Capture the cell that displays the provided text and extract its [X, Y] central coordinate. 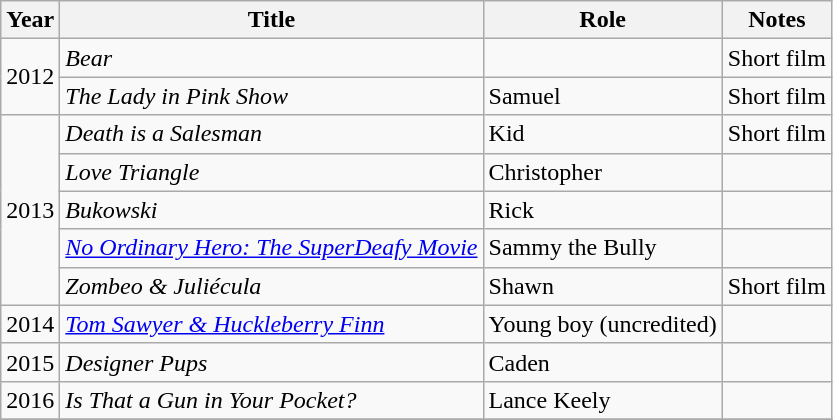
Rick [602, 210]
2014 [30, 324]
Zombeo & Juliécula [272, 286]
No Ordinary Hero: The SuperDeafy Movie [272, 248]
The Lady in Pink Show [272, 96]
Young boy (uncredited) [602, 324]
Designer Pups [272, 362]
2013 [30, 210]
2012 [30, 77]
Bukowski [272, 210]
Notes [776, 20]
Kid [602, 134]
Samuel [602, 96]
Sammy the Bully [602, 248]
Christopher [602, 172]
Love Triangle [272, 172]
Is That a Gun in Your Pocket? [272, 400]
Title [272, 20]
Lance Keely [602, 400]
Shawn [602, 286]
Death is a Salesman [272, 134]
Caden [602, 362]
Tom Sawyer & Huckleberry Finn [272, 324]
Role [602, 20]
2015 [30, 362]
Year [30, 20]
Bear [272, 58]
2016 [30, 400]
